From the cell containing the given text, extract its center point as [x, y] coordinate. 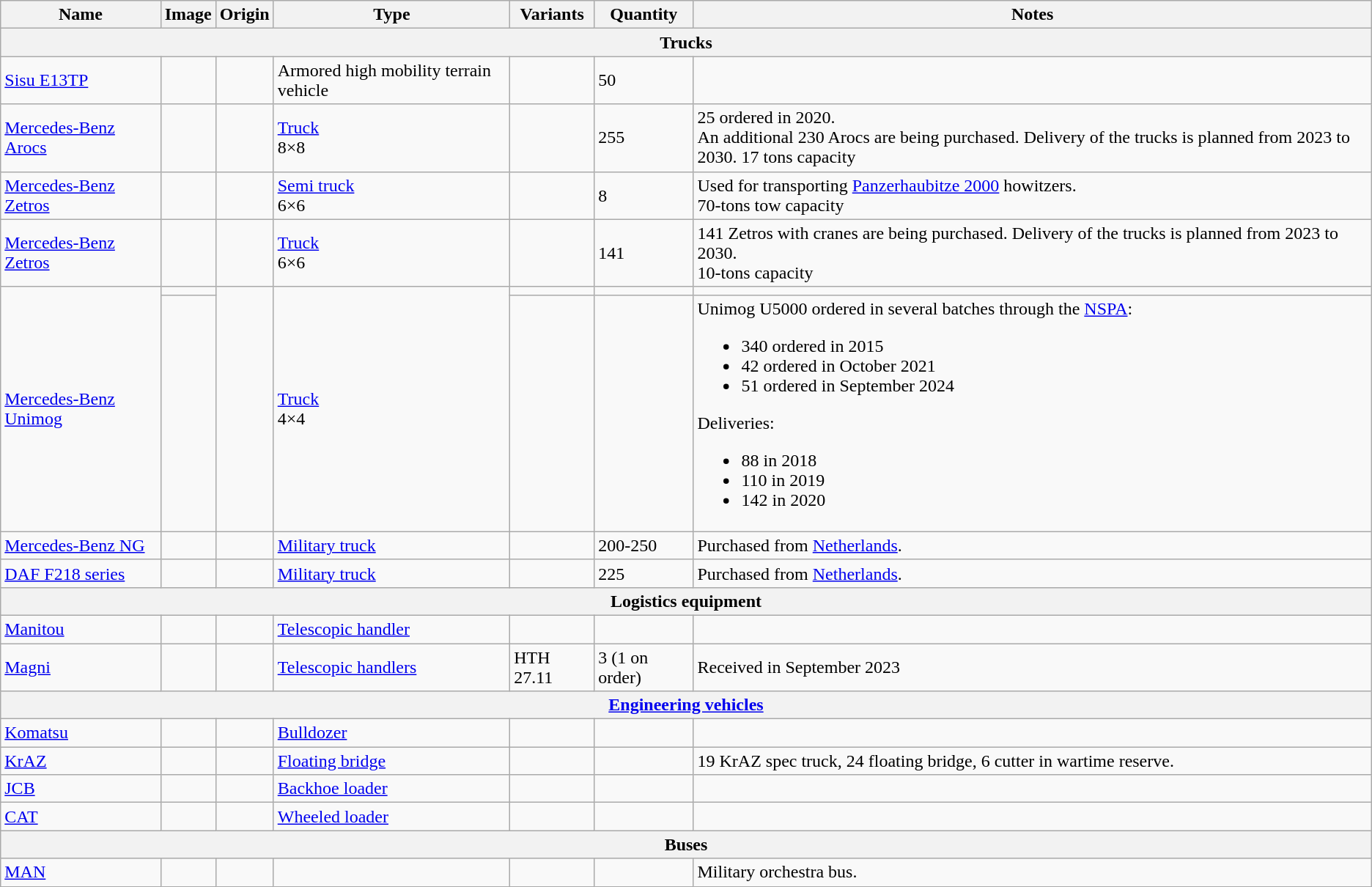
Quantity [643, 15]
Engineering vehicles [686, 705]
Logistics equipment [686, 601]
DAF F218 series [81, 573]
Backhoe loader [391, 789]
8 [643, 195]
Telescopic handler [391, 629]
255 [643, 138]
Komatsu [81, 733]
Truck8×8 [391, 138]
25 ordered in 2020.An additional 230 Arocs are being purchased. Delivery of the trucks is planned from 2023 to 2030. 17 tons capacity [1032, 138]
Floating bridge [391, 761]
Received in September 2023 [1032, 667]
Mercedes-Benz NG [81, 545]
50 [643, 81]
Type [391, 15]
KrAZ [81, 761]
Wheeled loader [391, 817]
Truck6×6 [391, 253]
CAT [81, 817]
19 KrAZ spec truck, 24 floating bridge, 6 cutter in wartime reserve. [1032, 761]
Variants [553, 15]
JCB [81, 789]
Telescopic handlers [391, 667]
Military orchestra bus. [1032, 872]
Trucks [686, 43]
Name [81, 15]
MAN [81, 872]
Magni [81, 667]
200-250 [643, 545]
Used for transporting Panzerhaubitze 2000 howitzers.70-tons tow capacity [1032, 195]
HTH 27.11 [553, 667]
Mercedes-Benz Unimog [81, 409]
Sisu E13TP [81, 81]
225 [643, 573]
Manitou [81, 629]
Armored high mobility terrain vehicle [391, 81]
Truck4×4 [391, 409]
141 [643, 253]
Origin [245, 15]
Semi truck6×6 [391, 195]
Bulldozer [391, 733]
Image [188, 15]
Mercedes-Benz Arocs [81, 138]
Notes [1032, 15]
3 (1 on order) [643, 667]
141 Zetros with cranes are being purchased. Delivery of the trucks is planned from 2023 to 2030.10-tons capacity [1032, 253]
Buses [686, 844]
